Scan for the cell matching the given text and deliver its (X, Y) coordinate at center. 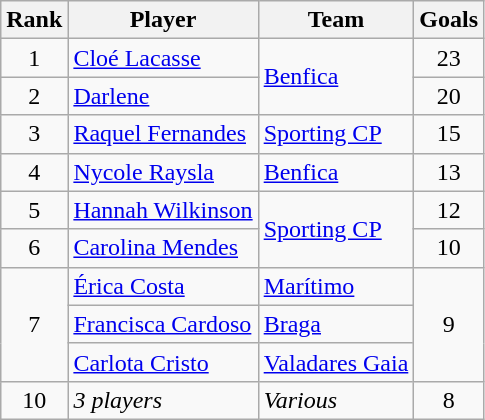
Hannah Wilkinson (163, 210)
Raquel Fernandes (163, 134)
15 (449, 134)
Valadares Gaia (336, 362)
Érica Costa (163, 286)
3 players (163, 400)
Darlene (163, 96)
Nycole Raysla (163, 172)
5 (34, 210)
Marítimo (336, 286)
23 (449, 58)
Braga (336, 324)
2 (34, 96)
4 (34, 172)
Rank (34, 20)
Player (163, 20)
Francisca Cardoso (163, 324)
8 (449, 400)
13 (449, 172)
7 (34, 324)
12 (449, 210)
3 (34, 134)
6 (34, 248)
Team (336, 20)
Various (336, 400)
9 (449, 324)
Goals (449, 20)
Cloé Lacasse (163, 58)
20 (449, 96)
Carlota Cristo (163, 362)
Carolina Mendes (163, 248)
1 (34, 58)
